Extract the (X, Y) coordinate from the center of the cell holding the provided text.  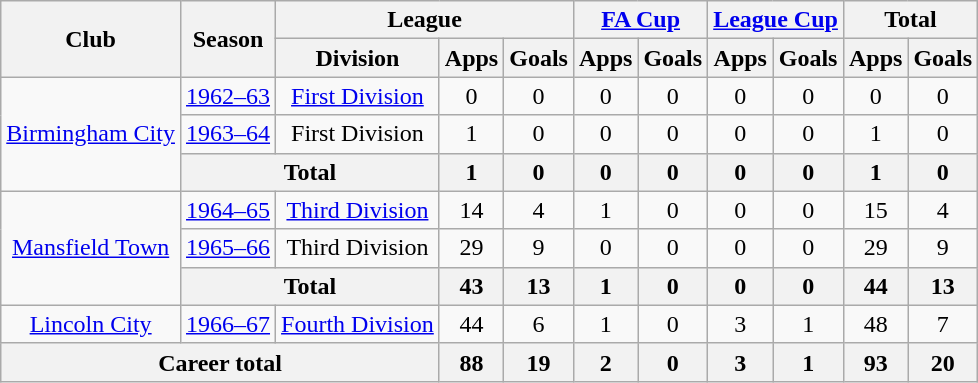
Birmingham City (91, 134)
2 (605, 362)
Career total (220, 362)
Division (358, 58)
1965–66 (228, 248)
Lincoln City (91, 324)
7 (943, 324)
93 (875, 362)
1962–63 (228, 96)
FA Cup (640, 20)
League (425, 20)
Fourth Division (358, 324)
Club (91, 39)
Season (228, 39)
1964–65 (228, 210)
19 (539, 362)
88 (471, 362)
14 (471, 210)
6 (539, 324)
Mansfield Town (91, 248)
1966–67 (228, 324)
League Cup (776, 20)
15 (875, 210)
1963–64 (228, 134)
43 (471, 286)
20 (943, 362)
48 (875, 324)
